Detect which cell encompasses the target text, then output its (X, Y) center coordinate. 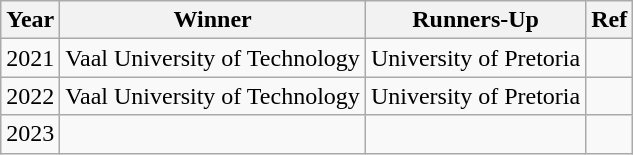
Runners-Up (475, 20)
Winner (213, 20)
2023 (30, 134)
2021 (30, 58)
Year (30, 20)
2022 (30, 96)
Ref (610, 20)
